Find where the given text appears and provide that cell's center as (x, y) coordinate. 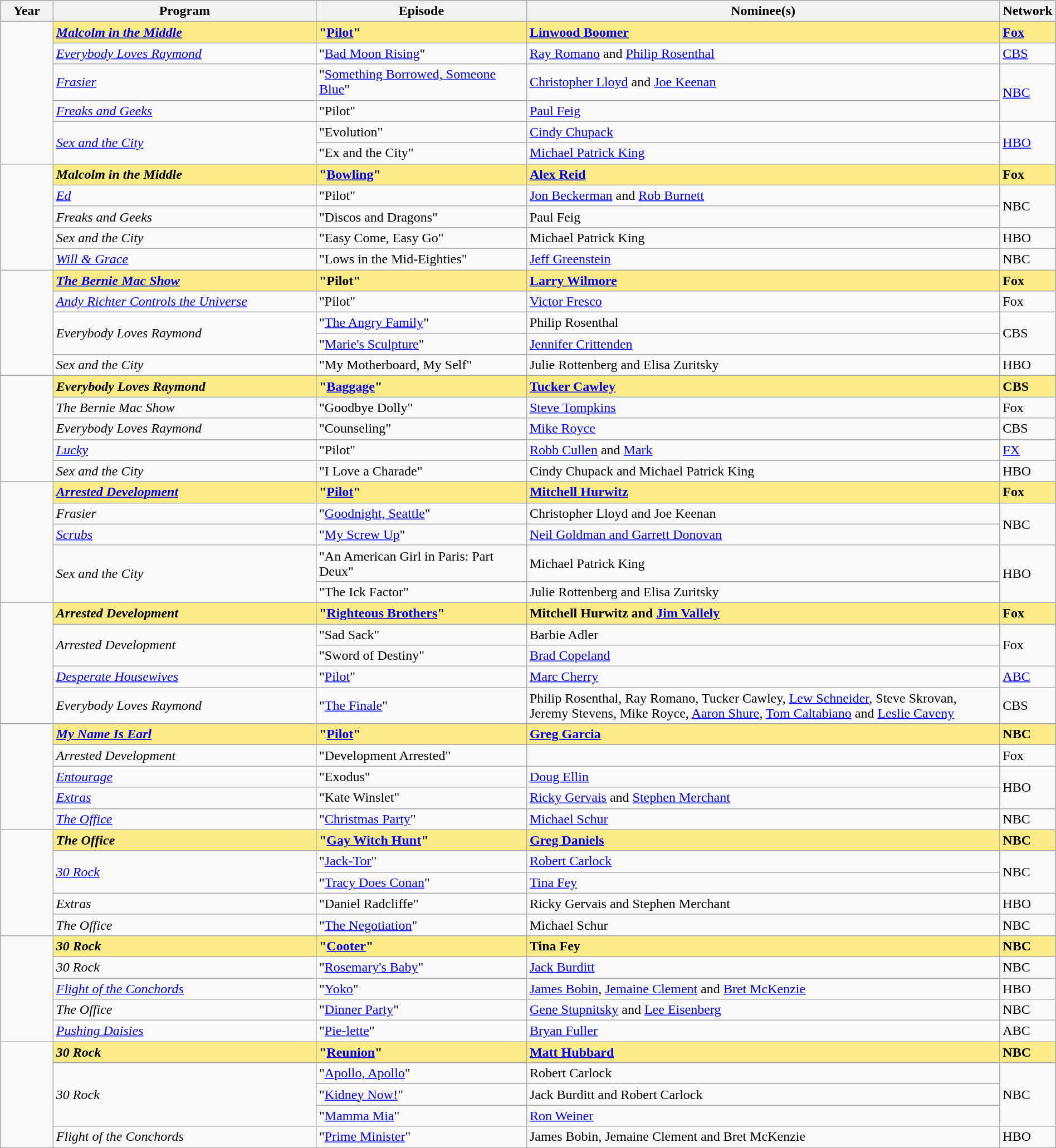
Jack Burditt (763, 967)
Matt Hubbard (763, 1052)
"Pie-lette" (421, 1031)
Program (184, 11)
Ron Weiner (763, 1116)
"Yoko" (421, 988)
Marc Cherry (763, 677)
Victor Fresco (763, 302)
Jack Burditt and Robert Carlock (763, 1095)
"Marie's Sculpture" (421, 344)
"Bowling" (421, 174)
Will & Grace (184, 259)
My Name Is Earl (184, 734)
Greg Daniels (763, 840)
Bryan Fuller (763, 1031)
"Dinner Party" (421, 1010)
"Counseling" (421, 429)
"Discos and Dragons" (421, 217)
Alex Reid (763, 174)
Jeff Greenstein (763, 259)
Network (1028, 11)
Jon Beckerman and Rob Burnett (763, 195)
"Goodbye Dolly" (421, 408)
"Daniel Radcliffe" (421, 904)
Mike Royce (763, 429)
Gene Stupnitsky and Lee Eisenberg (763, 1010)
"Something Borrowed, Someone Blue" (421, 82)
Desperate Housewives (184, 677)
Robb Cullen and Mark (763, 450)
Tucker Cawley (763, 386)
Andy Richter Controls the Universe (184, 302)
Entourage (184, 777)
"Goodnight, Seattle" (421, 513)
"Development Arrested" (421, 755)
"Rosemary's Baby" (421, 967)
"Christmas Party" (421, 819)
"The Angry Family" (421, 323)
"Tracy Does Conan" (421, 882)
Scrubs (184, 534)
Brad Copeland (763, 656)
"Kate Winslet" (421, 798)
"Cooter" (421, 946)
"My Screw Up" (421, 534)
Steve Tompkins (763, 408)
Episode (421, 11)
Philip Rosenthal (763, 323)
Greg Garcia (763, 734)
"Righteous Brothers" (421, 613)
"Kidney Now!" (421, 1095)
Pushing Daisies (184, 1031)
Cindy Chupack (763, 132)
"Easy Come, Easy Go" (421, 238)
"The Ick Factor" (421, 592)
Cindy Chupack and Michael Patrick King (763, 471)
Mitchell Hurwitz and Jim Vallely (763, 613)
"Sad Sack" (421, 634)
"Mamma Mia" (421, 1116)
"Reunion" (421, 1052)
FX (1028, 450)
Mitchell Hurwitz (763, 492)
"My Motherboard, My Self" (421, 365)
"The Negotiation" (421, 925)
"I Love a Charade" (421, 471)
Neil Goldman and Garrett Donovan (763, 534)
"Ex and the City" (421, 153)
"Gay Witch Hunt" (421, 840)
"Exodus" (421, 777)
"Jack-Tor" (421, 861)
Nominee(s) (763, 11)
"The Finale" (421, 706)
Philip Rosenthal, Ray Romano, Tucker Cawley, Lew Schneider, Steve Skrovan, Jeremy Stevens, Mike Royce, Aaron Shure, Tom Caltabiano and Leslie Caveny (763, 706)
Lucky (184, 450)
Larry Wilmore (763, 280)
"Lows in the Mid-Eighties" (421, 259)
"Apollo, Apollo" (421, 1073)
"Evolution" (421, 132)
Jennifer Crittenden (763, 344)
"Bad Moon Rising" (421, 53)
Ray Romano and Philip Rosenthal (763, 53)
"An American Girl in Paris: Part Deux" (421, 563)
Doug Ellin (763, 777)
"Baggage" (421, 386)
Linwood Boomer (763, 32)
Barbie Adler (763, 634)
"Sword of Destiny" (421, 656)
"Prime Minister" (421, 1137)
Ed (184, 195)
Year (27, 11)
